Output the [X, Y] coordinate of the center of the cell containing the given text.  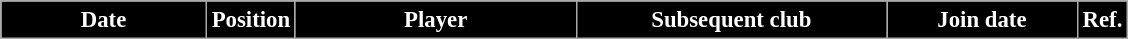
Position [250, 20]
Date [104, 20]
Player [436, 20]
Join date [982, 20]
Ref. [1102, 20]
Subsequent club [732, 20]
